Search for the cell housing the specified text and yield its [x, y] center coordinate. 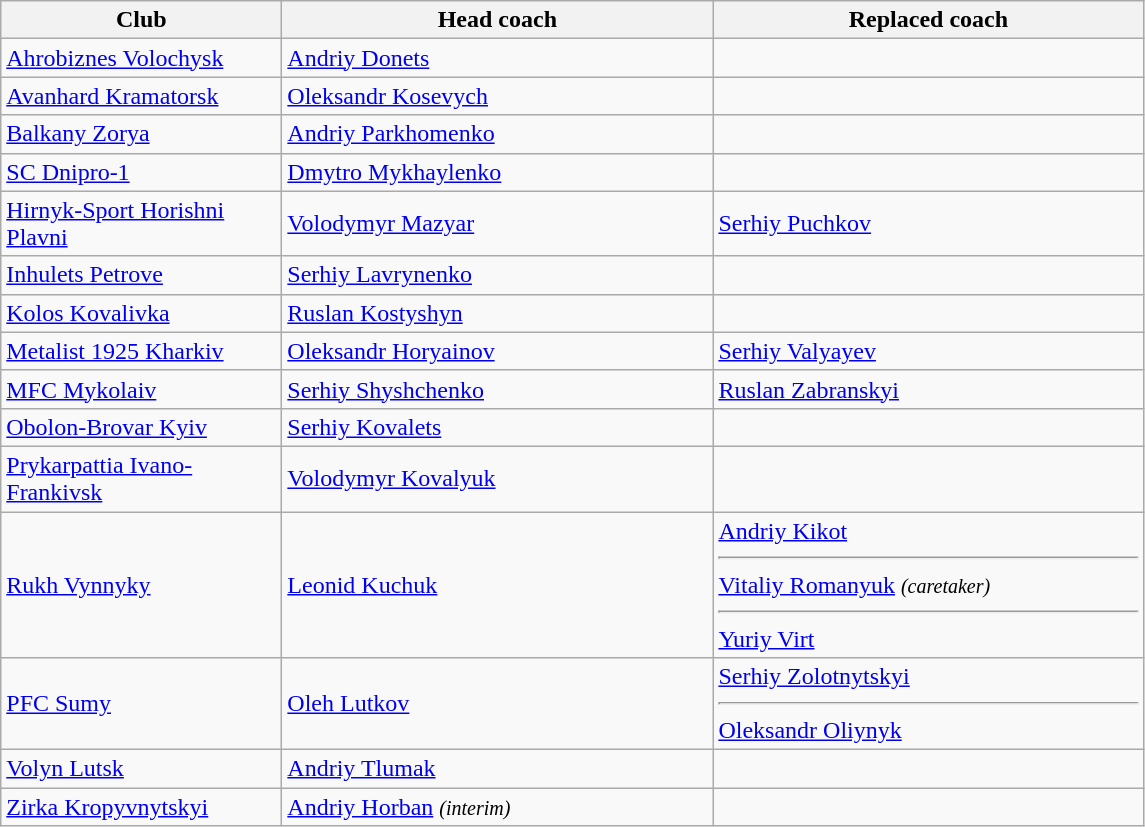
Serhiy Lavrynenko [498, 275]
Ahrobiznes Volochysk [142, 58]
Prykarpattia Ivano-Frankivsk [142, 478]
Zirka Kropyvnytskyi [142, 807]
Andriy Horban (interim) [498, 807]
Kolos Kovalivka [142, 313]
Serhiy Valyayev [928, 351]
Ruslan Kostyshyn [498, 313]
Head coach [498, 20]
Metalist 1925 Kharkiv [142, 351]
Leonid Kuchuk [498, 585]
Hirnyk-Sport Horishni Plavni [142, 224]
Balkany Zorya [142, 134]
Andriy Kikot Vitaliy Romanyuk (caretaker) Yuriy Virt [928, 585]
Serhiy Zolotnytskyi Oleksandr Oliynyk [928, 704]
Volodymyr Kovalyuk [498, 478]
Andriy Parkhomenko [498, 134]
Oleh Lutkov [498, 704]
Volodymyr Mazyar [498, 224]
MFC Mykolaiv [142, 389]
Andriy Donets [498, 58]
Inhulets Petrove [142, 275]
Oleksandr Kosevych [498, 96]
Andriy Tlumak [498, 769]
Oleksandr Horyainov [498, 351]
SC Dnipro-1 [142, 172]
Club [142, 20]
Volyn Lutsk [142, 769]
Rukh Vynnyky [142, 585]
Serhiy Puchkov [928, 224]
Avanhard Kramatorsk [142, 96]
PFC Sumy [142, 704]
Ruslan Zabranskyi [928, 389]
Dmytro Mykhaylenko [498, 172]
Replaced coach [928, 20]
Obolon-Brovar Kyiv [142, 427]
Serhiy Kovalets [498, 427]
Serhiy Shyshchenko [498, 389]
